Provide the [x, y] coordinate of the cell's center where the given text is located.  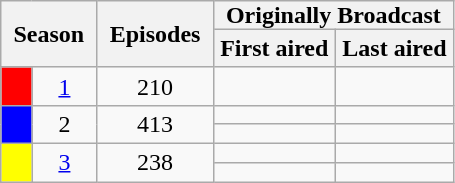
Last aired [394, 48]
First aired [274, 48]
1 [64, 86]
Episodes [155, 34]
Season [49, 34]
238 [155, 162]
210 [155, 86]
3 [64, 162]
2 [64, 124]
Originally Broadcast [333, 15]
413 [155, 124]
